Scan for the cell matching the given text and deliver its (X, Y) coordinate at center. 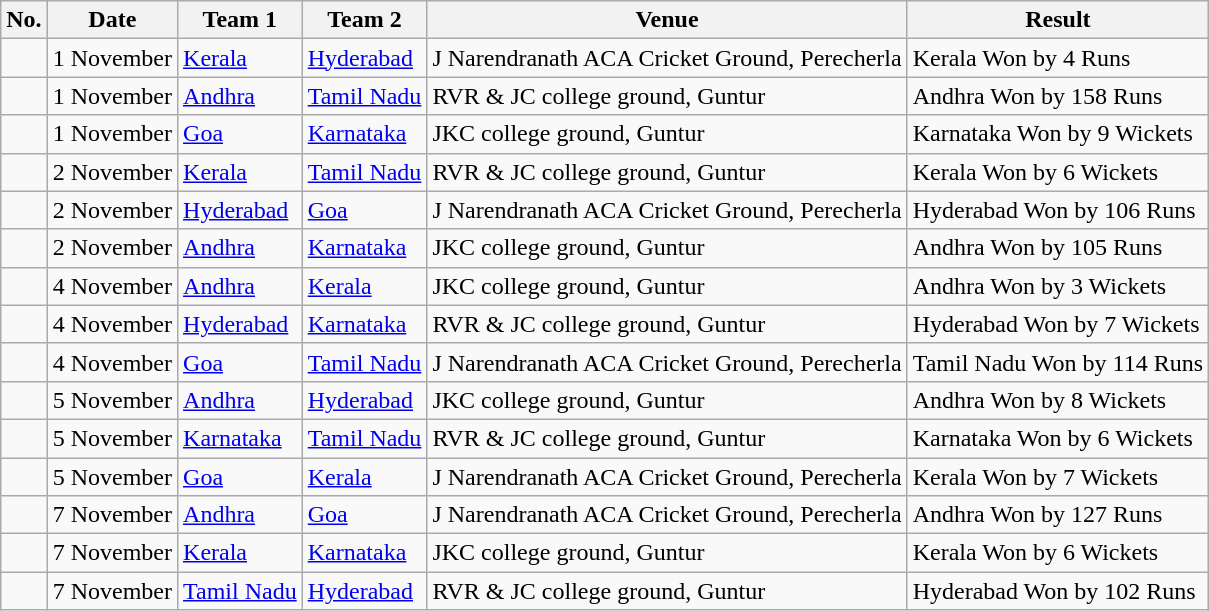
Andhra Won by 105 Runs (1058, 248)
Karnataka Won by 6 Wickets (1058, 438)
Andhra Won by 127 Runs (1058, 515)
Andhra Won by 8 Wickets (1058, 400)
Result (1058, 20)
Karnataka Won by 9 Wickets (1058, 134)
Hyderabad Won by 102 Runs (1058, 591)
Andhra Won by 158 Runs (1058, 96)
Team 2 (364, 20)
Kerala Won by 4 Runs (1058, 58)
Date (112, 20)
Hyderabad Won by 7 Wickets (1058, 324)
Venue (667, 20)
Andhra Won by 3 Wickets (1058, 286)
Hyderabad Won by 106 Runs (1058, 210)
Team 1 (240, 20)
Tamil Nadu Won by 114 Runs (1058, 362)
Kerala Won by 7 Wickets (1058, 477)
No. (24, 20)
